Scan for the cell matching the given text and deliver its [X, Y] coordinate at center. 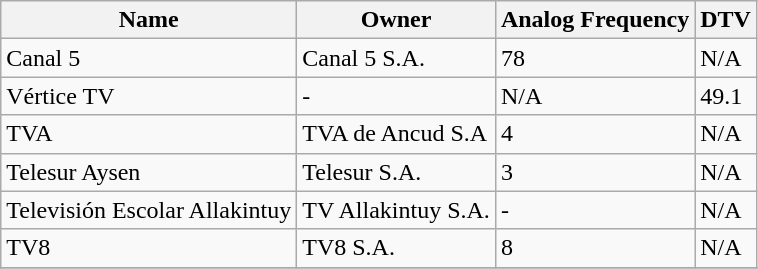
3 [594, 172]
49.1 [726, 96]
TVA [149, 134]
DTV [726, 20]
TV8 [149, 248]
Canal 5 [149, 58]
Canal 5 S.A. [396, 58]
8 [594, 248]
TV8 S.A. [396, 248]
TV Allakintuy S.A. [396, 210]
78 [594, 58]
Name [149, 20]
TVA de Ancud S.A [396, 134]
Telesur S.A. [396, 172]
4 [594, 134]
Analog Frequency [594, 20]
Owner [396, 20]
Telesur Aysen [149, 172]
Vértice TV [149, 96]
Televisión Escolar Allakintuy [149, 210]
